Identify which cell holds the provided text, then report its [x, y] central coordinate. 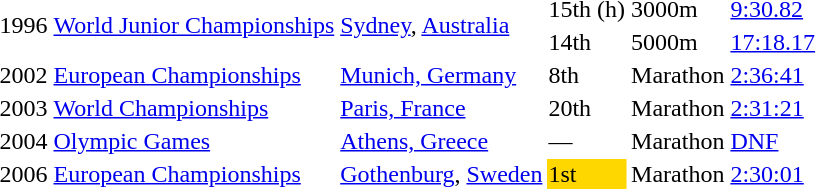
1st [587, 174]
Athens, Greece [442, 141]
Munich, Germany [442, 75]
World Championships [194, 108]
5000m [678, 42]
Paris, France [442, 108]
Gothenburg, Sweden [442, 174]
20th [587, 108]
14th [587, 42]
Olympic Games [194, 141]
8th [587, 75]
— [587, 141]
